Output the (X, Y) coordinate of the center of the cell containing the given text.  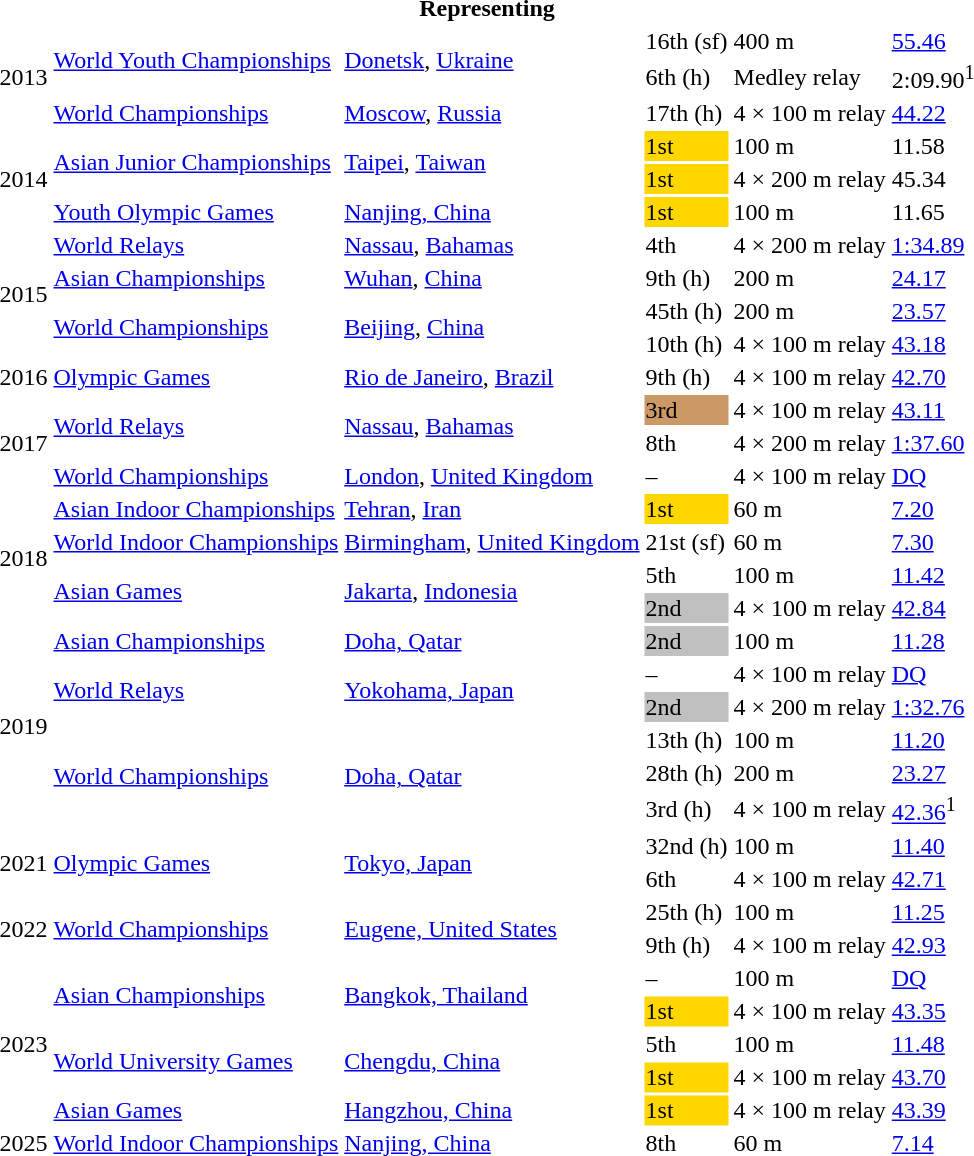
Jakarta, Indonesia (492, 592)
16th (sf) (686, 41)
400 m (810, 41)
World Indoor Championships (196, 542)
Youth Olympic Games (196, 212)
25th (h) (686, 912)
10th (h) (686, 344)
45th (h) (686, 311)
Tokyo, Japan (492, 862)
13th (h) (686, 740)
Asian Indoor Championships (196, 509)
28th (h) (686, 773)
Beijing, China (492, 328)
Eugene, United States (492, 928)
8th (686, 443)
World Youth Championships (196, 60)
3rd (h) (686, 809)
Moscow, Russia (492, 113)
21st (sf) (686, 542)
Taipei, Taiwan (492, 162)
Wuhan, China (492, 278)
Hangzhou, China (492, 1110)
Nanjing, China (492, 212)
4th (686, 245)
Rio de Janeiro, Brazil (492, 377)
32nd (h) (686, 846)
Birmingham, United Kingdom (492, 542)
London, United Kingdom (492, 476)
17th (h) (686, 113)
Bangkok, Thailand (492, 994)
World University Games (196, 1060)
Donetsk, Ukraine (492, 60)
6th (686, 879)
Chengdu, China (492, 1060)
Tehran, Iran (492, 509)
Asian Junior Championships (196, 162)
Medley relay (810, 77)
6th (h) (686, 77)
Yokohama, Japan (492, 690)
3rd (686, 410)
